Pinpoint the cell where the given text exists, returning its (x, y) midpoint coordinate. 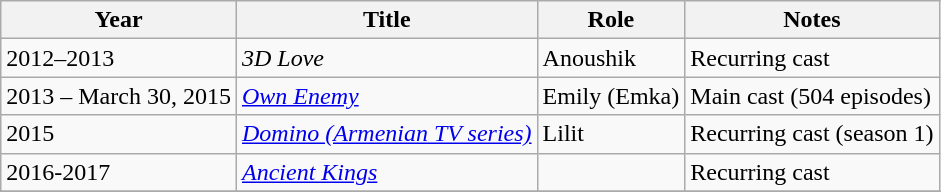
Role (611, 20)
Anoushik (611, 58)
Own Enemy (386, 96)
Notes (812, 20)
2012–2013 (119, 58)
Emily (Emka) (611, 96)
Lilit (611, 134)
2013 – March 30, 2015 (119, 96)
3D Love (386, 58)
2016-2017 (119, 172)
Recurring cast (season 1) (812, 134)
Main cast (504 episodes) (812, 96)
Year (119, 20)
Domino (Armenian TV series) (386, 134)
Title (386, 20)
Ancient Kings (386, 172)
2015 (119, 134)
